Return (X, Y) of the center of cell containing provided text 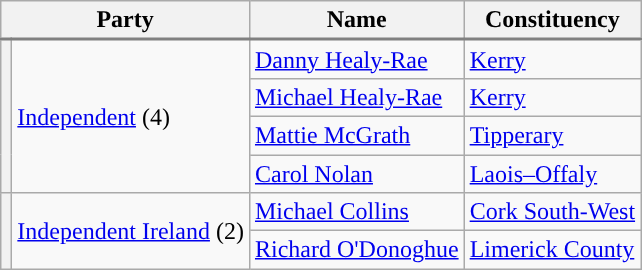
Name (356, 20)
Cork South-West (552, 212)
Party (126, 20)
Limerick County (552, 250)
Independent Ireland (2) (131, 231)
Richard O'Donoghue (356, 250)
Mattie McGrath (356, 135)
Danny Healy-Rae (356, 60)
Carol Nolan (356, 173)
Michael Collins (356, 212)
Constituency (552, 20)
Tipperary (552, 135)
Michael Healy-Rae (356, 97)
Independent (4) (131, 116)
Laois–Offaly (552, 173)
